For the text-containing cell, return its midpoint in (X, Y) coordinate format. 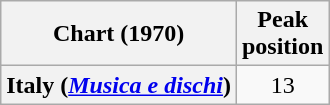
13 (282, 85)
Chart (1970) (119, 34)
Peakposition (282, 34)
Italy (Musica e dischi) (119, 85)
